For the text-containing cell, return its midpoint in (X, Y) coordinate format. 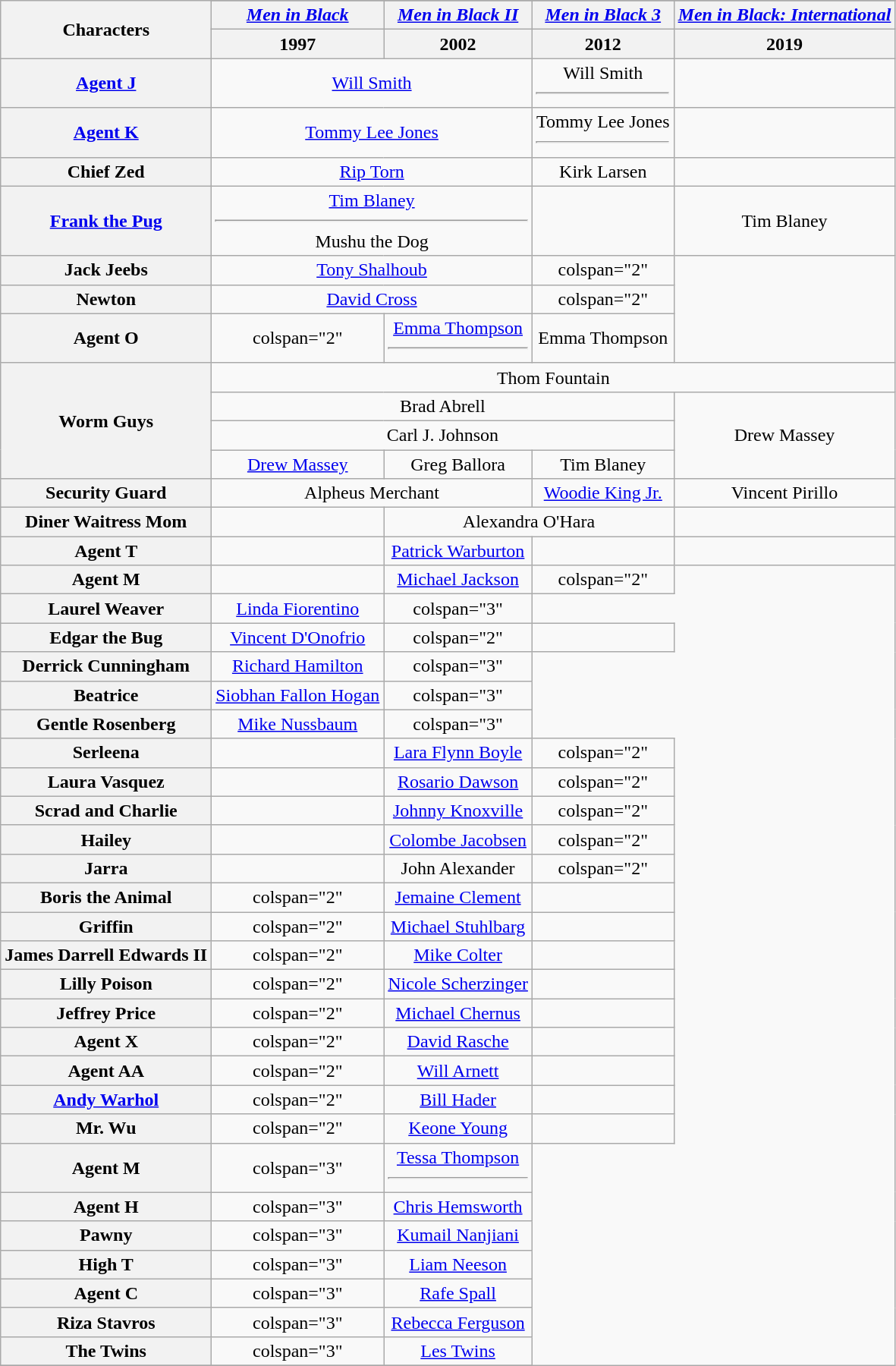
Keone Young (458, 1128)
Bill Hader (458, 1100)
Siobhan Fallon Hogan (297, 695)
Greg Ballora (458, 464)
Boris the Animal (106, 897)
1997 (297, 44)
Agent T (106, 551)
John Alexander (458, 868)
Alpheus Merchant (372, 493)
Mr. Wu (106, 1128)
Patrick Warburton (458, 551)
Scrad and Charlie (106, 810)
Brad Abrell (443, 406)
Agent O (106, 338)
Tim BlaneyMushu the Dog (372, 221)
Jemaine Clement (458, 897)
Alexandra O'Hara (529, 522)
Chief Zed (106, 172)
Michael Jackson (458, 580)
Edgar the Bug (106, 637)
Kumail Nanjiani (458, 1235)
Beatrice (106, 695)
Agent AA (106, 1071)
Michael Stuhlbarg (458, 927)
Liam Neeson (458, 1264)
Jack Jeebs (106, 270)
Agent X (106, 1042)
Laura Vasquez (106, 782)
Agent C (106, 1293)
Woodie King Jr. (602, 493)
Serleena (106, 753)
David Cross (372, 299)
2012 (602, 44)
Kirk Larsen (602, 172)
2002 (458, 44)
Rebecca Ferguson (458, 1322)
Will Arnett (458, 1071)
Vincent Pirillo (784, 493)
High T (106, 1264)
Riza Stavros (106, 1322)
Frank the Pug (106, 221)
Rafe Spall (458, 1293)
David Rasche (458, 1042)
Gentle Rosenberg (106, 724)
Michael Chernus (458, 1013)
Lara Flynn Boyle (458, 753)
Andy Warhol (106, 1100)
Men in Black II (458, 15)
Mike Colter (458, 955)
Mike Nussbaum (297, 724)
Worm Guys (106, 420)
Rip Torn (372, 172)
Jeffrey Price (106, 1013)
Carl J. Johnson (443, 435)
Richard Hamilton (297, 666)
Thom Fountain (554, 377)
Derrick Cunningham (106, 666)
Characters (106, 30)
Griffin (106, 927)
James Darrell Edwards II (106, 955)
Newton (106, 299)
Tessa Thompson (458, 1167)
Hailey (106, 839)
Agent J (106, 83)
The Twins (106, 1351)
Tony Shalhoub (372, 270)
Chris Hemsworth (458, 1207)
Colombe Jacobsen (458, 839)
Agent K (106, 132)
Laurel Weaver (106, 609)
Pawny (106, 1235)
Diner Waitress Mom (106, 522)
Nicole Scherzinger (458, 984)
Lilly Poison (106, 984)
Security Guard (106, 493)
Men in Black 3 (602, 15)
2019 (784, 44)
Johnny Knoxville (458, 810)
Vincent D'Onofrio (297, 637)
Rosario Dawson (458, 782)
Men in Black: International (784, 15)
Jarra (106, 868)
Agent H (106, 1207)
Men in Black (297, 15)
Les Twins (458, 1351)
Linda Fiorentino (297, 609)
